Determine the [X, Y] coordinate at the center of the cell enclosing the given text.  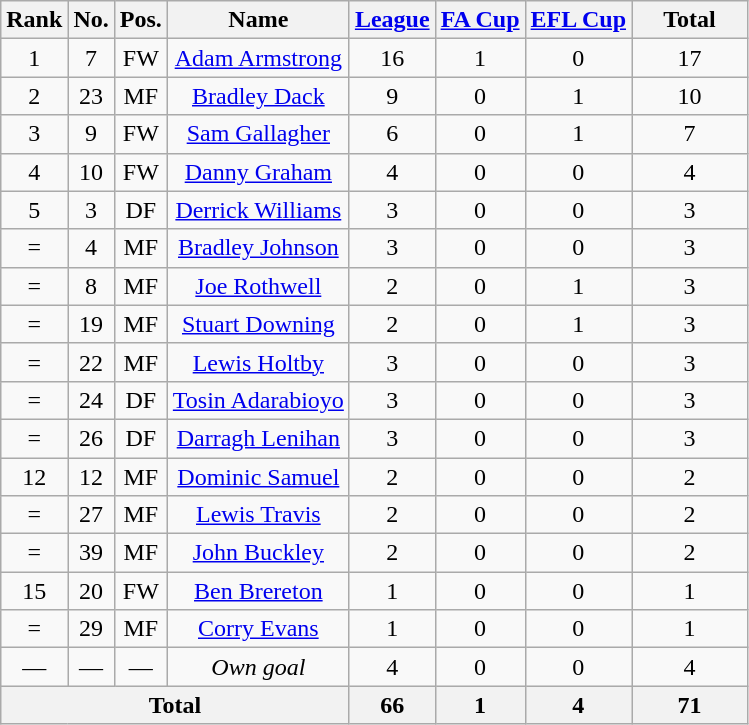
15 [34, 591]
Sam Gallagher [258, 134]
Danny Graham [258, 172]
26 [91, 438]
23 [91, 96]
Pos. [140, 20]
6 [392, 134]
Own goal [258, 667]
16 [392, 58]
39 [91, 553]
Bradley Dack [258, 96]
Adam Armstrong [258, 58]
Dominic Samuel [258, 477]
John Buckley [258, 553]
Lewis Travis [258, 515]
17 [690, 58]
66 [392, 705]
Stuart Downing [258, 324]
5 [34, 210]
29 [91, 629]
Bradley Johnson [258, 248]
Tosin Adarabioyo [258, 400]
Name [258, 20]
Joe Rothwell [258, 286]
20 [91, 591]
Lewis Holtby [258, 362]
League [392, 20]
19 [91, 324]
No. [91, 20]
FA Cup [480, 20]
Derrick Williams [258, 210]
Ben Brereton [258, 591]
71 [690, 705]
Darragh Lenihan [258, 438]
Rank [34, 20]
Corry Evans [258, 629]
22 [91, 362]
8 [91, 286]
EFL Cup [578, 20]
27 [91, 515]
24 [91, 400]
